Search for the cell housing the specified text and yield its [X, Y] center coordinate. 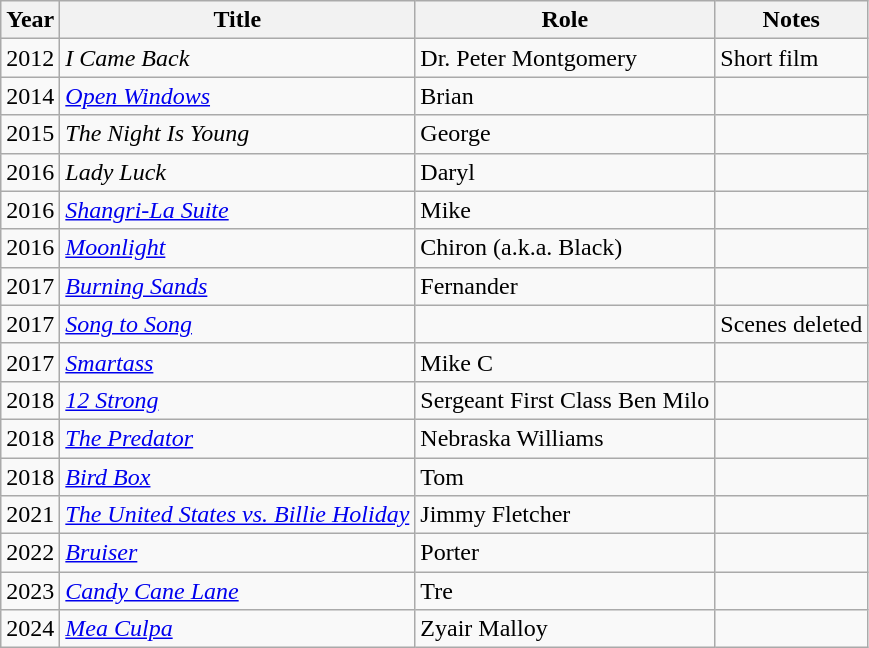
2015 [30, 134]
Candy Cane Lane [238, 591]
Porter [565, 553]
Jimmy Fletcher [565, 515]
I Came Back [238, 58]
Lady Luck [238, 172]
2023 [30, 591]
Burning Sands [238, 286]
Scenes deleted [792, 324]
Role [565, 20]
Mike [565, 210]
The United States vs. Billie Holiday [238, 515]
2022 [30, 553]
Tom [565, 477]
2014 [30, 96]
Smartass [238, 362]
Dr. Peter Montgomery [565, 58]
Bird Box [238, 477]
George [565, 134]
2012 [30, 58]
Shangri-La Suite [238, 210]
12 Strong [238, 400]
Zyair Malloy [565, 629]
The Night Is Young [238, 134]
Mea Culpa [238, 629]
Fernander [565, 286]
Tre [565, 591]
Bruiser [238, 553]
Short film [792, 58]
Notes [792, 20]
The Predator [238, 438]
Open Windows [238, 96]
Chiron (a.k.a. Black) [565, 248]
Sergeant First Class Ben Milo [565, 400]
2021 [30, 515]
2024 [30, 629]
Song to Song [238, 324]
Mike C [565, 362]
Brian [565, 96]
Title [238, 20]
Year [30, 20]
Moonlight [238, 248]
Daryl [565, 172]
Nebraska Williams [565, 438]
